Find where the given text appears and provide that cell's center as (x, y) coordinate. 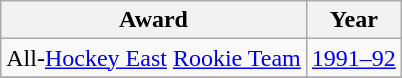
All-Hockey East Rookie Team (154, 58)
Award (154, 20)
Year (354, 20)
1991–92 (354, 58)
